Detect which cell encompasses the target text, then output its (x, y) center coordinate. 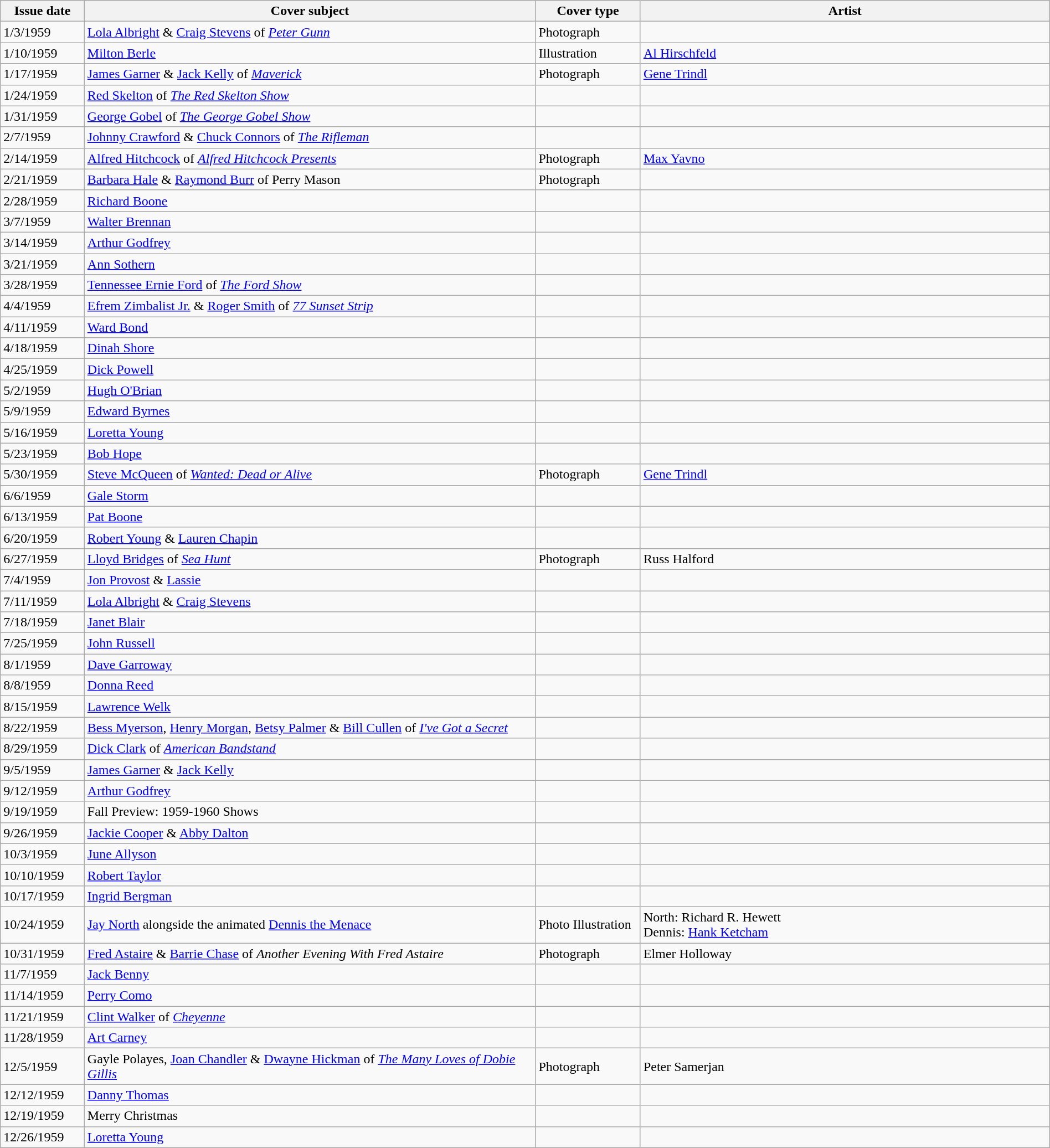
3/14/1959 (43, 243)
Issue date (43, 11)
Dick Powell (310, 369)
Peter Samerjan (845, 1067)
Ann Sothern (310, 264)
Gayle Polayes, Joan Chandler & Dwayne Hickman of The Many Loves of Dobie Gillis (310, 1067)
9/19/1959 (43, 812)
11/14/1959 (43, 996)
1/3/1959 (43, 32)
1/31/1959 (43, 116)
Lola Albright & Craig Stevens of Peter Gunn (310, 32)
11/21/1959 (43, 1017)
Gale Storm (310, 496)
Merry Christmas (310, 1116)
3/7/1959 (43, 222)
5/16/1959 (43, 433)
Jack Benny (310, 975)
Bob Hope (310, 454)
6/13/1959 (43, 517)
Janet Blair (310, 622)
1/24/1959 (43, 95)
12/26/1959 (43, 1137)
June Allyson (310, 854)
Clint Walker of Cheyenne (310, 1017)
7/25/1959 (43, 644)
Efrem Zimbalist Jr. & Roger Smith of 77 Sunset Strip (310, 306)
10/24/1959 (43, 925)
12/19/1959 (43, 1116)
Ingrid Bergman (310, 896)
2/14/1959 (43, 158)
12/5/1959 (43, 1067)
4/11/1959 (43, 327)
Lawrence Welk (310, 707)
Art Carney (310, 1038)
10/3/1959 (43, 854)
12/12/1959 (43, 1095)
Lola Albright & Craig Stevens (310, 601)
Artist (845, 11)
11/7/1959 (43, 975)
Johnny Crawford & Chuck Connors of The Rifleman (310, 137)
3/21/1959 (43, 264)
6/6/1959 (43, 496)
Milton Berle (310, 53)
Walter Brennan (310, 222)
Richard Boone (310, 200)
Donna Reed (310, 686)
Cover type (588, 11)
Hugh O'Brian (310, 390)
7/11/1959 (43, 601)
Al Hirschfeld (845, 53)
10/31/1959 (43, 953)
Jackie Cooper & Abby Dalton (310, 833)
5/2/1959 (43, 390)
5/9/1959 (43, 411)
James Garner & Jack Kelly of Maverick (310, 74)
2/21/1959 (43, 179)
Bess Myerson, Henry Morgan, Betsy Palmer & Bill Cullen of I've Got a Secret (310, 728)
Max Yavno (845, 158)
8/8/1959 (43, 686)
4/18/1959 (43, 348)
8/22/1959 (43, 728)
2/28/1959 (43, 200)
Cover subject (310, 11)
Barbara Hale & Raymond Burr of Perry Mason (310, 179)
Pat Boone (310, 517)
9/5/1959 (43, 770)
1/17/1959 (43, 74)
Perry Como (310, 996)
10/17/1959 (43, 896)
Elmer Holloway (845, 953)
7/18/1959 (43, 622)
11/28/1959 (43, 1038)
Jay North alongside the animated Dennis the Menace (310, 925)
James Garner & Jack Kelly (310, 770)
4/25/1959 (43, 369)
Lloyd Bridges of Sea Hunt (310, 559)
4/4/1959 (43, 306)
Dinah Shore (310, 348)
Robert Taylor (310, 875)
6/27/1959 (43, 559)
Fred Astaire & Barrie Chase of Another Evening With Fred Astaire (310, 953)
Russ Halford (845, 559)
Alfred Hitchcock of Alfred Hitchcock Presents (310, 158)
John Russell (310, 644)
2/7/1959 (43, 137)
Red Skelton of The Red Skelton Show (310, 95)
Dave Garroway (310, 665)
5/23/1959 (43, 454)
Dick Clark of American Bandstand (310, 749)
7/4/1959 (43, 580)
3/28/1959 (43, 285)
9/26/1959 (43, 833)
6/20/1959 (43, 538)
Edward Byrnes (310, 411)
George Gobel of The George Gobel Show (310, 116)
North: Richard R. HewettDennis: Hank Ketcham (845, 925)
Jon Provost & Lassie (310, 580)
Tennessee Ernie Ford of The Ford Show (310, 285)
Robert Young & Lauren Chapin (310, 538)
1/10/1959 (43, 53)
8/1/1959 (43, 665)
Steve McQueen of Wanted: Dead or Alive (310, 475)
9/12/1959 (43, 791)
Illustration (588, 53)
10/10/1959 (43, 875)
Danny Thomas (310, 1095)
8/15/1959 (43, 707)
Fall Preview: 1959-1960 Shows (310, 812)
Photo Illustration (588, 925)
Ward Bond (310, 327)
8/29/1959 (43, 749)
5/30/1959 (43, 475)
